Identify which cell holds the provided text, then report its [X, Y] central coordinate. 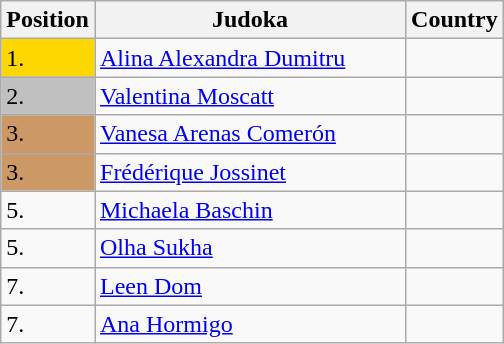
Position [48, 20]
Michaela Baschin [250, 210]
Vanesa Arenas Comerón [250, 134]
Alina Alexandra Dumitru [250, 58]
Judoka [250, 20]
Frédérique Jossinet [250, 172]
Leen Dom [250, 286]
1. [48, 58]
2. [48, 96]
Olha Sukha [250, 248]
Country [455, 20]
Valentina Moscatt [250, 96]
Ana Hormigo [250, 324]
